Provide the [x, y] coordinate of the cell's center where the given text is located.  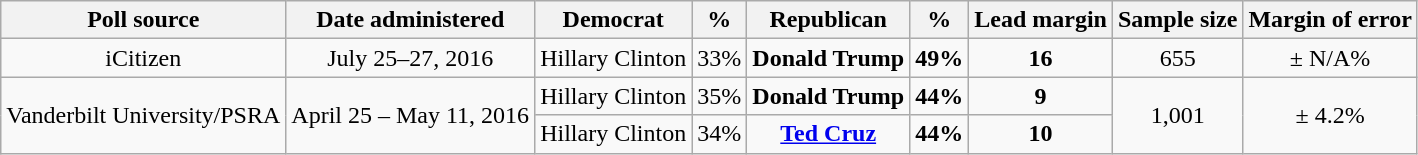
Vanderbilt University/PSRA [144, 115]
Ted Cruz [828, 134]
34% [720, 134]
Republican [828, 20]
Democrat [614, 20]
Sample size [1177, 20]
April 25 – May 11, 2016 [410, 115]
35% [720, 96]
16 [1041, 58]
Date administered [410, 20]
49% [940, 58]
Margin of error [1330, 20]
655 [1177, 58]
1,001 [1177, 115]
Poll source [144, 20]
± 4.2% [1330, 115]
iCitizen [144, 58]
9 [1041, 96]
33% [720, 58]
10 [1041, 134]
± N/A% [1330, 58]
July 25–27, 2016 [410, 58]
Lead margin [1041, 20]
